Search for the cell housing the specified text and yield its (x, y) center coordinate. 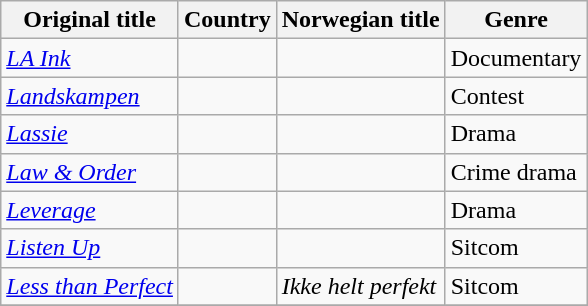
Norwegian title (360, 20)
Crime drama (516, 172)
Original title (90, 20)
Ikke helt perfekt (360, 286)
Listen Up (90, 248)
LA Ink (90, 58)
Leverage (90, 210)
Country (227, 20)
Landskampen (90, 96)
Less than Perfect (90, 286)
Lassie (90, 134)
Genre (516, 20)
Documentary (516, 58)
Contest (516, 96)
Law & Order (90, 172)
